Identify which cell holds the provided text, then report its [X, Y] central coordinate. 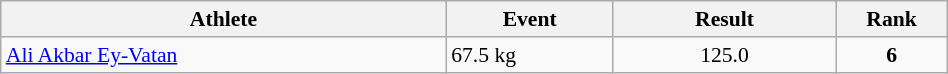
Rank [892, 19]
67.5 kg [530, 55]
Athlete [224, 19]
6 [892, 55]
Result [724, 19]
125.0 [724, 55]
Event [530, 19]
Ali Akbar Ey-Vatan [224, 55]
